Determine the (X, Y) coordinate at the center of the cell enclosing the given text.  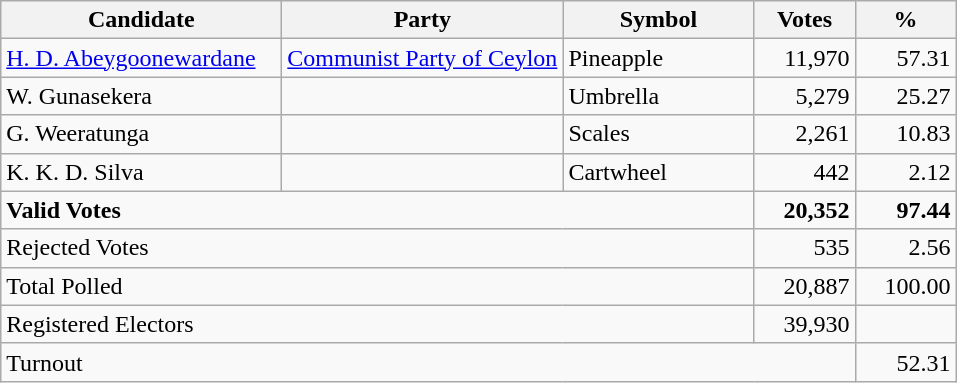
100.00 (906, 286)
Votes (804, 20)
20,352 (804, 210)
20,887 (804, 286)
W. Gunasekera (142, 96)
Turnout (428, 362)
39,930 (804, 324)
Umbrella (658, 96)
2.12 (906, 172)
Party (422, 20)
Communist Party of Ceylon (422, 58)
Candidate (142, 20)
G. Weeratunga (142, 134)
K. K. D. Silva (142, 172)
Cartwheel (658, 172)
11,970 (804, 58)
Total Polled (378, 286)
Scales (658, 134)
Pineapple (658, 58)
Registered Electors (378, 324)
10.83 (906, 134)
5,279 (804, 96)
Valid Votes (378, 210)
57.31 (906, 58)
2.56 (906, 248)
52.31 (906, 362)
Symbol (658, 20)
% (906, 20)
442 (804, 172)
97.44 (906, 210)
H. D. Abeygoonewardane (142, 58)
2,261 (804, 134)
535 (804, 248)
Rejected Votes (378, 248)
25.27 (906, 96)
